Provide the [X, Y] coordinate of the cell's center where the given text is located.  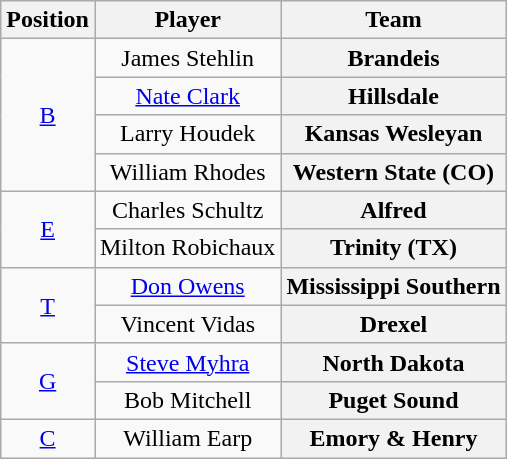
Emory & Henry [394, 438]
C [48, 438]
William Earp [187, 438]
Charles Schultz [187, 210]
Don Owens [187, 286]
Position [48, 20]
Hillsdale [394, 96]
Milton Robichaux [187, 248]
Kansas Wesleyan [394, 134]
T [48, 305]
Trinity (TX) [394, 248]
G [48, 381]
Player [187, 20]
Alfred [394, 210]
Bob Mitchell [187, 400]
Drexel [394, 324]
North Dakota [394, 362]
Brandeis [394, 58]
Western State (CO) [394, 172]
B [48, 115]
Vincent Vidas [187, 324]
Nate Clark [187, 96]
Team [394, 20]
E [48, 229]
Mississippi Southern [394, 286]
Larry Houdek [187, 134]
James Stehlin [187, 58]
William Rhodes [187, 172]
Puget Sound [394, 400]
Steve Myhra [187, 362]
